From the cell containing the given text, extract its center point as [x, y] coordinate. 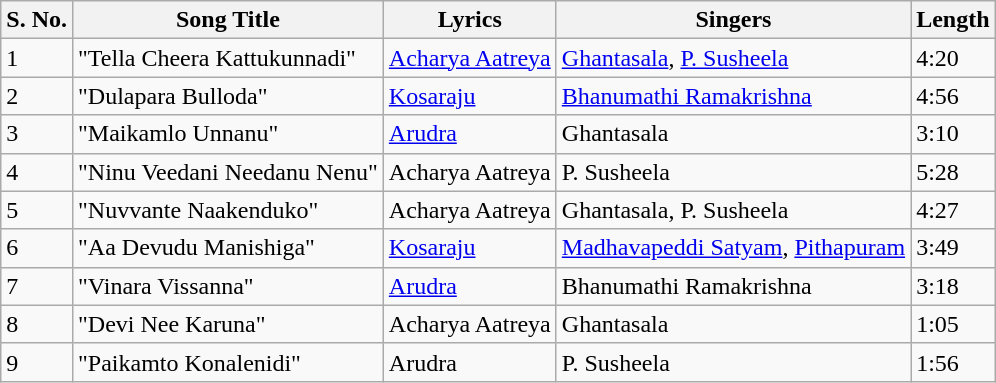
4 [37, 172]
Song Title [228, 20]
1:56 [953, 362]
S. No. [37, 20]
"Ninu Veedani Needanu Nenu" [228, 172]
3:10 [953, 134]
"Vinara Vissanna" [228, 286]
3:49 [953, 248]
3:18 [953, 286]
6 [37, 248]
1:05 [953, 324]
4:27 [953, 210]
4:20 [953, 58]
Lyrics [470, 20]
4:56 [953, 96]
5 [37, 210]
"Paikamto Konalenidi" [228, 362]
Singers [733, 20]
"Dulapara Bulloda" [228, 96]
5:28 [953, 172]
"Tella Cheera Kattukunnadi" [228, 58]
9 [37, 362]
Length [953, 20]
"Nuvvante Naakenduko" [228, 210]
7 [37, 286]
8 [37, 324]
"Aa Devudu Manishiga" [228, 248]
1 [37, 58]
3 [37, 134]
2 [37, 96]
"Devi Nee Karuna" [228, 324]
"Maikamlo Unnanu" [228, 134]
Madhavapeddi Satyam, Pithapuram [733, 248]
